Extract the (x, y) coordinate from the center of the cell holding the provided text.  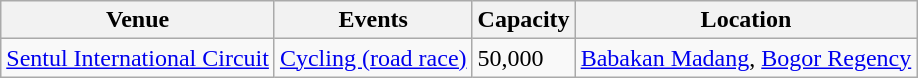
Sentul International Circuit (138, 58)
Location (746, 20)
Events (373, 20)
Cycling (road race) (373, 58)
Venue (138, 20)
50,000 (524, 58)
Capacity (524, 20)
Babakan Madang, Bogor Regency (746, 58)
